Scan for the cell matching the given text and deliver its [x, y] coordinate at center. 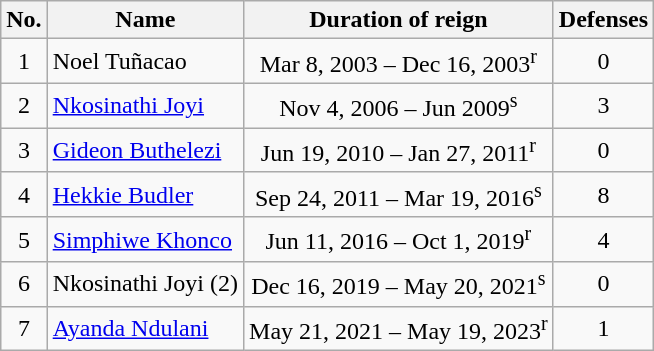
Sep 24, 2011 – Mar 19, 2016s [399, 194]
Nov 4, 2006 – Jun 2009s [399, 106]
7 [24, 328]
Noel Tuñacao [145, 62]
Duration of reign [399, 20]
Mar 8, 2003 – Dec 16, 2003r [399, 62]
Jun 11, 2016 – Oct 1, 2019r [399, 240]
2 [24, 106]
Dec 16, 2019 – May 20, 2021s [399, 284]
No. [24, 20]
Gideon Buthelezi [145, 150]
Ayanda Ndulani [145, 328]
Defenses [603, 20]
Hekkie Budler [145, 194]
8 [603, 194]
6 [24, 284]
May 21, 2021 – May 19, 2023r [399, 328]
Nkosinathi Joyi (2) [145, 284]
Simphiwe Khonco [145, 240]
5 [24, 240]
Nkosinathi Joyi [145, 106]
Jun 19, 2010 – Jan 27, 2011r [399, 150]
Name [145, 20]
